Return (x, y) of the center of cell containing provided text 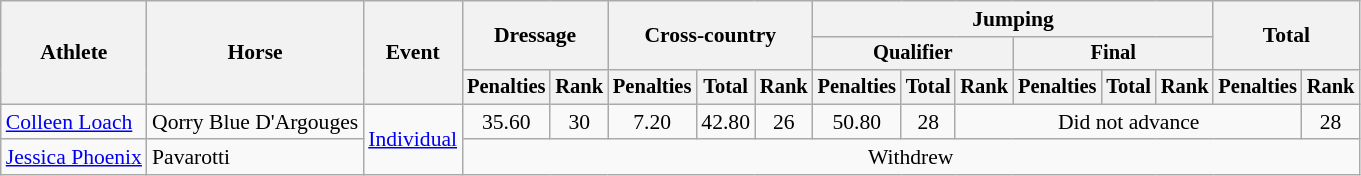
Jumping (1014, 19)
50.80 (857, 122)
Pavarotti (255, 158)
26 (784, 122)
Event (412, 52)
35.60 (506, 122)
Horse (255, 52)
Did not advance (1128, 122)
7.20 (652, 122)
30 (579, 122)
Dressage (535, 36)
Qualifier (913, 54)
Final (1113, 54)
Colleen Loach (74, 122)
Jessica Phoenix (74, 158)
Individual (412, 140)
42.80 (726, 122)
Qorry Blue D'Argouges (255, 122)
Cross-country (710, 36)
Athlete (74, 52)
Withdrew (910, 158)
